Capture the cell that displays the provided text and extract its [X, Y] central coordinate. 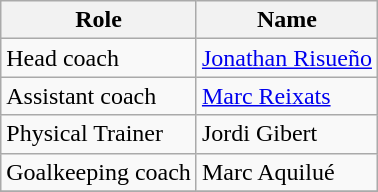
Role [99, 20]
Physical Trainer [99, 134]
Goalkeeping coach [99, 172]
Jonathan Risueño [286, 58]
Assistant coach [99, 96]
Head coach [99, 58]
Jordi Gibert [286, 134]
Marc Reixats [286, 96]
Marc Aquilué [286, 172]
Name [286, 20]
